Provide the [x, y] coordinate of the cell's center where the given text is located.  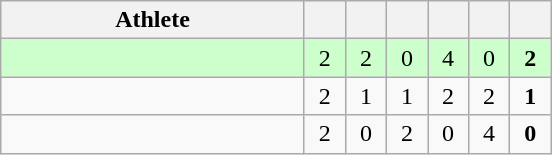
Athlete [153, 20]
